From the cell containing the given text, extract its center point as [x, y] coordinate. 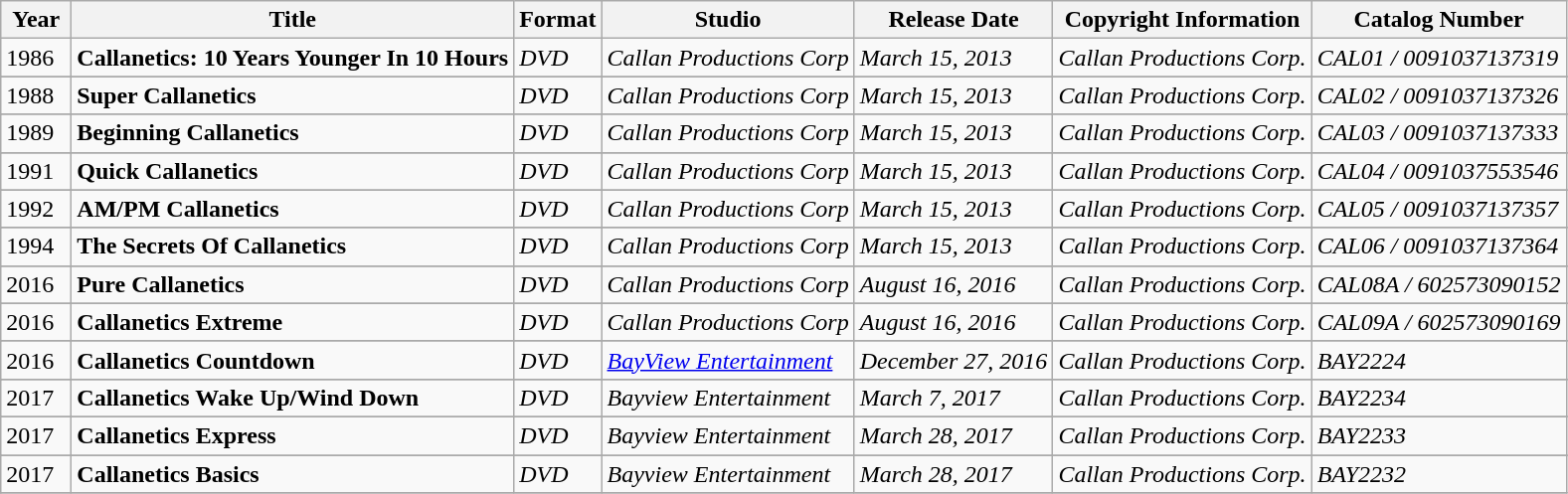
The Secrets Of Callanetics [292, 247]
Callanetics Wake Up/Wind Down [292, 398]
BAY2232 [1439, 474]
Studio [728, 20]
Year [36, 20]
Format [558, 20]
BAY2233 [1439, 435]
1986 [36, 58]
Copyright Information [1182, 20]
CAL09A / 602573090169 [1439, 322]
1988 [36, 95]
Quick Callanetics [292, 171]
CAL06 / 0091037137364 [1439, 247]
Callanetics Express [292, 435]
Callanetics: 10 Years Younger In 10 Hours [292, 58]
1994 [36, 247]
BAY2234 [1439, 398]
Super Callanetics [292, 95]
Callanetics Basics [292, 474]
March 7, 2017 [954, 398]
1989 [36, 133]
Callanetics Countdown [292, 360]
CAL02 / 0091037137326 [1439, 95]
Release Date [954, 20]
CAL08A / 602573090152 [1439, 284]
CAL01 / 0091037137319 [1439, 58]
AM/PM Callanetics [292, 209]
Catalog Number [1439, 20]
CAL03 / 0091037137333 [1439, 133]
Callanetics Extreme [292, 322]
Pure Callanetics [292, 284]
Beginning Callanetics [292, 133]
Title [292, 20]
BayView Entertainment [728, 360]
CAL04 / 0091037553546 [1439, 171]
1991 [36, 171]
December 27, 2016 [954, 360]
1992 [36, 209]
CAL05 / 0091037137357 [1439, 209]
BAY2224 [1439, 360]
